Return the [X, Y] coordinate for the center point of the cell that contains the specified text.  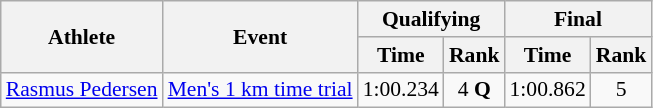
Qualifying [432, 19]
5 [622, 90]
Event [260, 36]
Men's 1 km time trial [260, 90]
Athlete [82, 36]
Final [578, 19]
1:00.862 [547, 90]
1:00.234 [401, 90]
Rasmus Pedersen [82, 90]
4 Q [474, 90]
